Scan for the cell matching the given text and deliver its [x, y] coordinate at center. 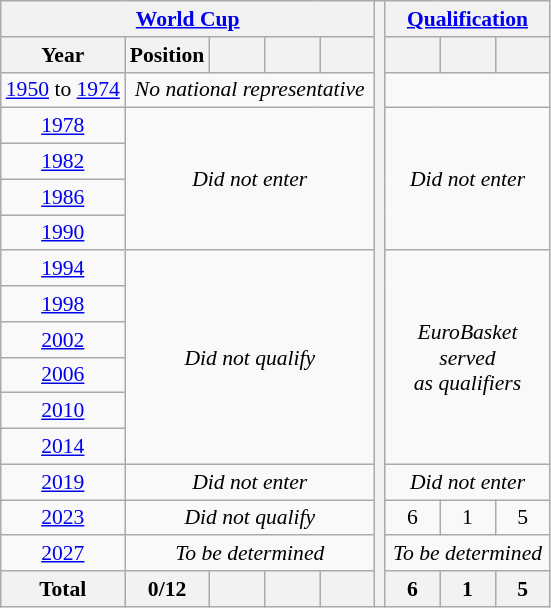
2019 [63, 482]
EuroBasket servedas qualifiers [468, 358]
2010 [63, 411]
1986 [63, 197]
2014 [63, 447]
1950 to 1974 [63, 90]
1978 [63, 126]
Year [63, 55]
2006 [63, 375]
World Cup [188, 19]
2023 [63, 518]
Position [167, 55]
0/12 [167, 589]
1990 [63, 233]
Qualification [468, 19]
1998 [63, 304]
1994 [63, 269]
1982 [63, 162]
No national representative [250, 90]
Total [63, 589]
2027 [63, 554]
2002 [63, 340]
